Scan for the cell matching the given text and deliver its [X, Y] coordinate at center. 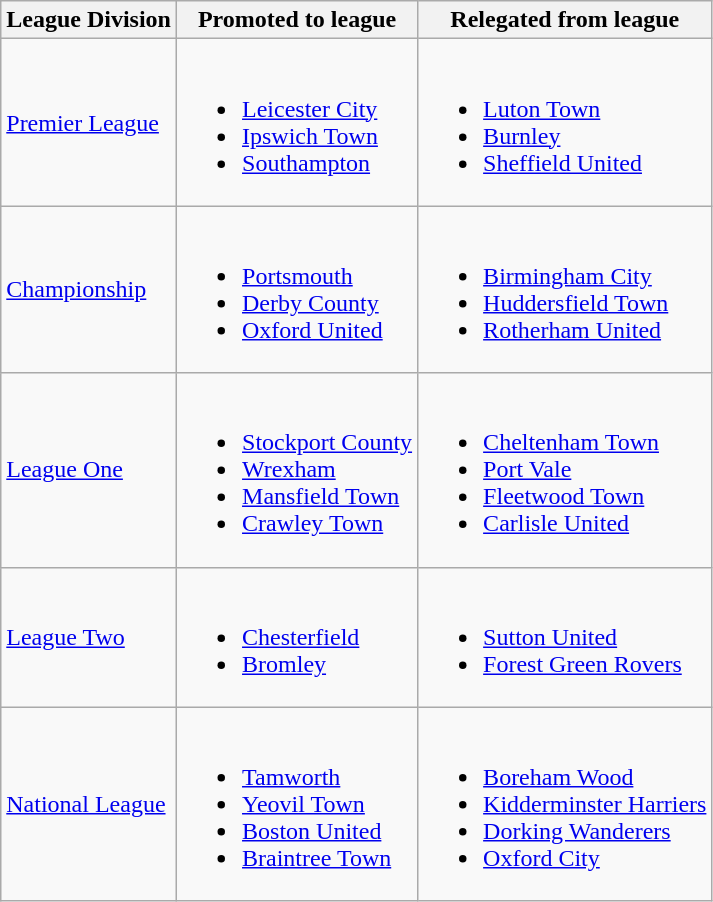
Sutton United Forest Green Rovers [565, 637]
Luton Town Burnley Sheffield United [565, 122]
League Two [89, 637]
Leicester City Ipswich Town Southampton [298, 122]
League One [89, 470]
Premier League [89, 122]
Promoted to league [298, 20]
Relegated from league [565, 20]
League Division [89, 20]
Cheltenham Town Port Vale Fleetwood Town Carlisle United [565, 470]
Stockport County Wrexham Mansfield Town Crawley Town [298, 470]
Boreham Wood Kidderminster Harriers Dorking Wanderers Oxford City [565, 804]
Chesterfield Bromley [298, 637]
Tamworth Yeovil Town Boston United Braintree Town [298, 804]
National League [89, 804]
Championship [89, 290]
Birmingham City Huddersfield Town Rotherham United [565, 290]
Portsmouth Derby County Oxford United [298, 290]
